Return the [x, y] coordinate for the center point of the cell that contains the specified text.  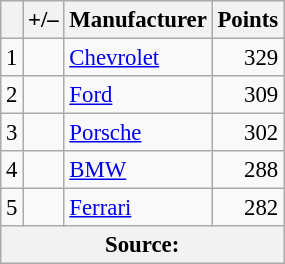
Porsche [138, 133]
329 [248, 58]
+/– [44, 20]
1 [12, 58]
Source: [142, 245]
BMW [138, 170]
2 [12, 95]
302 [248, 133]
4 [12, 170]
Chevrolet [138, 58]
3 [12, 133]
Ferrari [138, 208]
288 [248, 170]
Manufacturer [138, 20]
5 [12, 208]
282 [248, 208]
Points [248, 20]
309 [248, 95]
Ford [138, 95]
